From the cell containing the given text, extract its center point as [X, Y] coordinate. 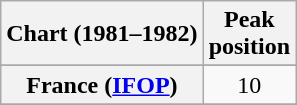
10 [249, 85]
France (IFOP) [102, 85]
Chart (1981–1982) [102, 34]
Peakposition [249, 34]
